Locate the cell with the specified text and output its [X, Y] center coordinate. 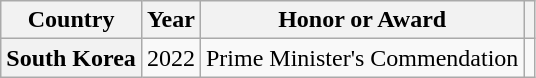
Year [170, 20]
Country [72, 20]
2022 [170, 58]
Prime Minister's Commendation [362, 58]
South Korea [72, 58]
Honor or Award [362, 20]
